For the text-containing cell, return its midpoint in [X, Y] coordinate format. 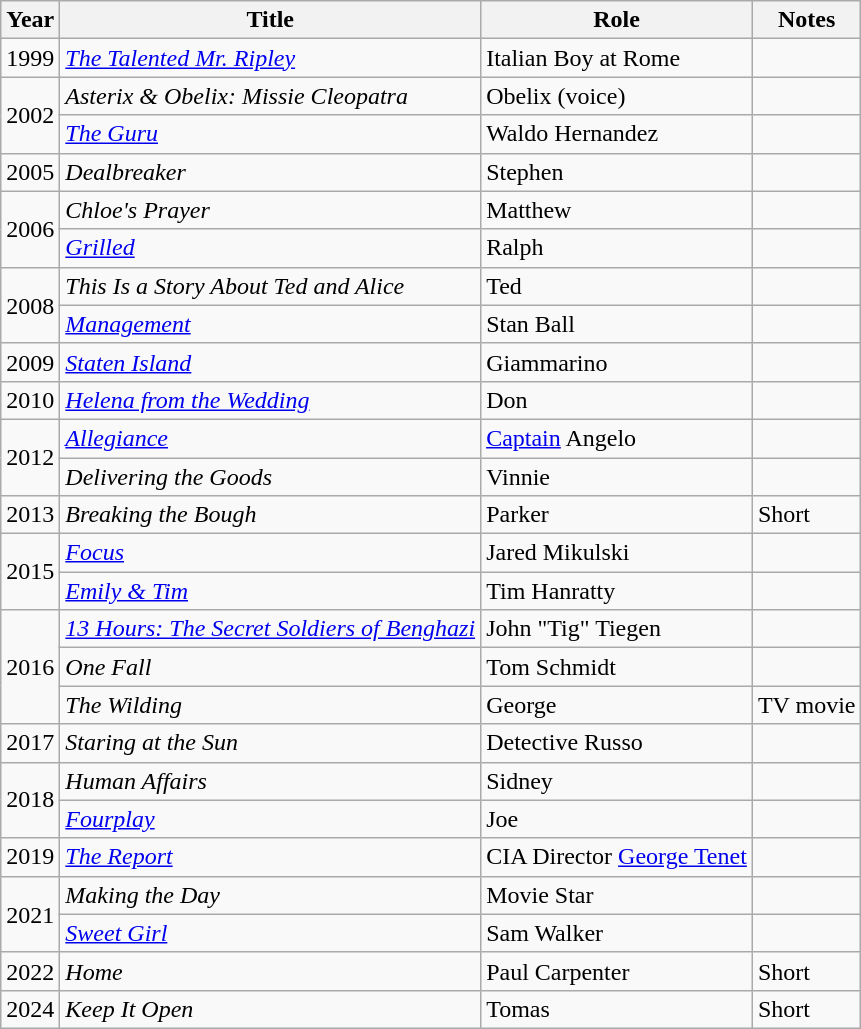
Obelix (voice) [617, 96]
2017 [30, 743]
Fourplay [270, 819]
2021 [30, 914]
2015 [30, 572]
Sam Walker [617, 933]
Tim Hanratty [617, 591]
Giammarino [617, 362]
Chloe's Prayer [270, 210]
Human Affairs [270, 781]
Staten Island [270, 362]
Notes [806, 20]
Dealbreaker [270, 172]
Focus [270, 553]
Ted [617, 286]
Role [617, 20]
Vinnie [617, 477]
Joe [617, 819]
Jared Mikulski [617, 553]
2012 [30, 457]
Title [270, 20]
Emily & Tim [270, 591]
Allegiance [270, 438]
Movie Star [617, 895]
The Wilding [270, 705]
Breaking the Bough [270, 515]
Sidney [617, 781]
Captain Angelo [617, 438]
Delivering the Goods [270, 477]
Matthew [617, 210]
Italian Boy at Rome [617, 58]
2019 [30, 857]
Sweet Girl [270, 933]
Management [270, 324]
Don [617, 400]
2005 [30, 172]
2024 [30, 1009]
George [617, 705]
Stephen [617, 172]
The Talented Mr. Ripley [270, 58]
2018 [30, 800]
Making the Day [270, 895]
Staring at the Sun [270, 743]
Detective Russo [617, 743]
Parker [617, 515]
Stan Ball [617, 324]
2016 [30, 667]
TV movie [806, 705]
Helena from the Wedding [270, 400]
Year [30, 20]
Home [270, 971]
Waldo Hernandez [617, 134]
2009 [30, 362]
2006 [30, 229]
Tom Schmidt [617, 667]
2010 [30, 400]
2013 [30, 515]
One Fall [270, 667]
2008 [30, 305]
Grilled [270, 248]
2002 [30, 115]
CIA Director George Tenet [617, 857]
Paul Carpenter [617, 971]
2022 [30, 971]
The Report [270, 857]
1999 [30, 58]
This Is a Story About Ted and Alice [270, 286]
John "Tig" Tiegen [617, 629]
The Guru [270, 134]
Tomas [617, 1009]
Keep It Open [270, 1009]
13 Hours: The Secret Soldiers of Benghazi [270, 629]
Ralph [617, 248]
Asterix & Obelix: Missie Cleopatra [270, 96]
